Scan for the cell matching the given text and deliver its [x, y] coordinate at center. 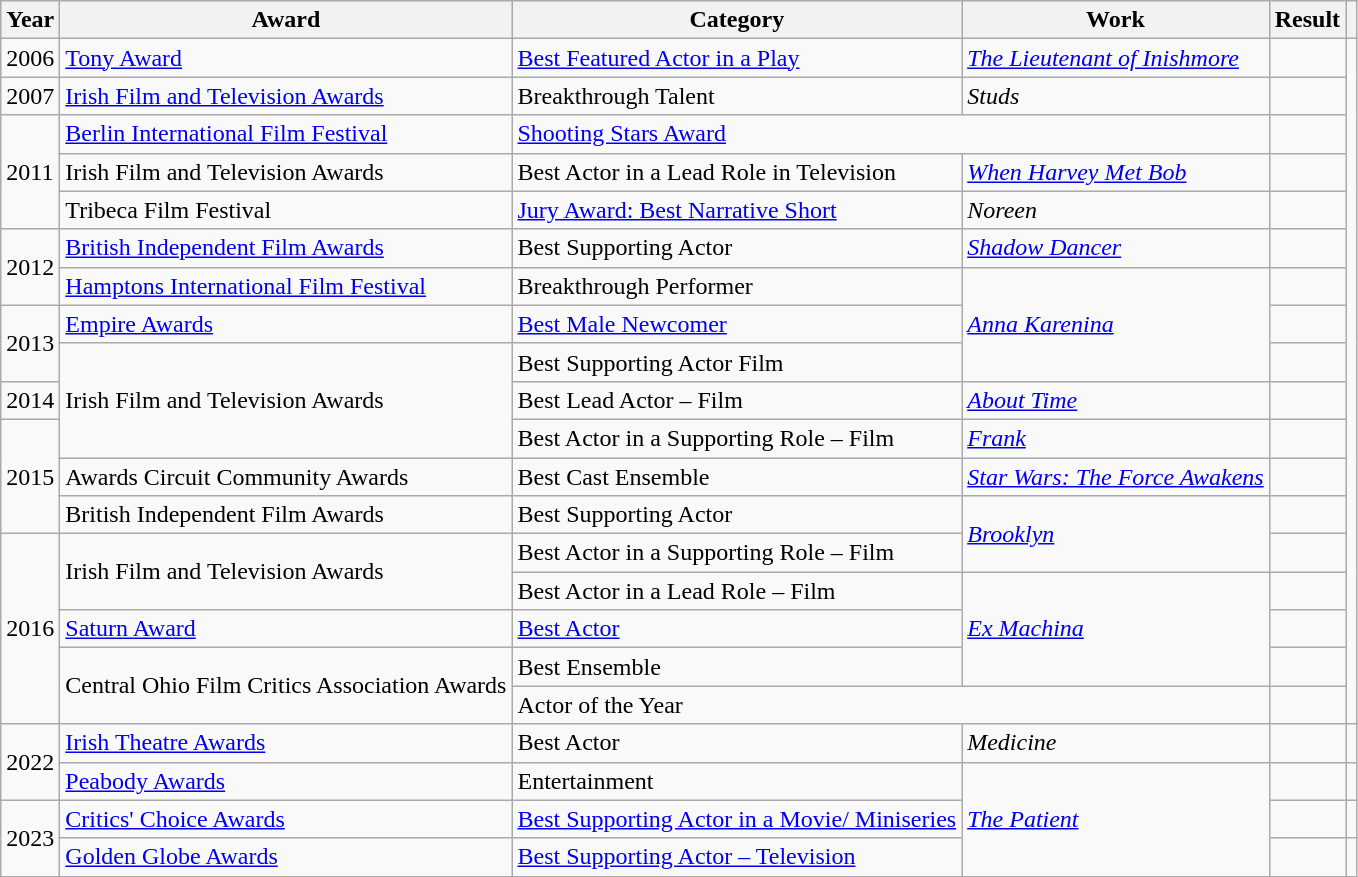
Shadow Dancer [1116, 248]
Berlin International Film Festival [286, 134]
Category [737, 20]
Saturn Award [286, 629]
Peabody Awards [286, 781]
Year [30, 20]
Critics' Choice Awards [286, 819]
Best Male Newcomer [737, 324]
Best Supporting Actor Film [737, 362]
Award [286, 20]
Breakthrough Performer [737, 286]
Actor of the Year [890, 705]
2012 [30, 267]
2007 [30, 96]
2006 [30, 58]
Entertainment [737, 781]
Central Ohio Film Critics Association Awards [286, 686]
2011 [30, 172]
Brooklyn [1116, 534]
Noreen [1116, 210]
2016 [30, 629]
Best Actor in a Lead Role in Television [737, 172]
Golden Globe Awards [286, 857]
Jury Award: Best Narrative Short [737, 210]
Tribeca Film Festival [286, 210]
2023 [30, 838]
Best Lead Actor – Film [737, 400]
Work [1116, 20]
The Lieutenant of Inishmore [1116, 58]
2013 [30, 343]
Tony Award [286, 58]
2015 [30, 476]
Best Cast Ensemble [737, 477]
When Harvey Met Bob [1116, 172]
Best Supporting Actor in a Movie/ Miniseries [737, 819]
Frank [1116, 438]
Awards Circuit Community Awards [286, 477]
Breakthrough Talent [737, 96]
About Time [1116, 400]
Shooting Stars Award [890, 134]
Ex Machina [1116, 629]
Best Actor in a Lead Role – Film [737, 591]
The Patient [1116, 819]
Best Supporting Actor – Television [737, 857]
Result [1307, 20]
Star Wars: The Force Awakens [1116, 477]
Best Ensemble [737, 667]
Best Featured Actor in a Play [737, 58]
Irish Theatre Awards [286, 743]
Studs [1116, 96]
Medicine [1116, 743]
2022 [30, 762]
2014 [30, 400]
Hamptons International Film Festival [286, 286]
Anna Karenina [1116, 324]
Empire Awards [286, 324]
